Provide the [x, y] coordinate of the cell's center where the given text is located.  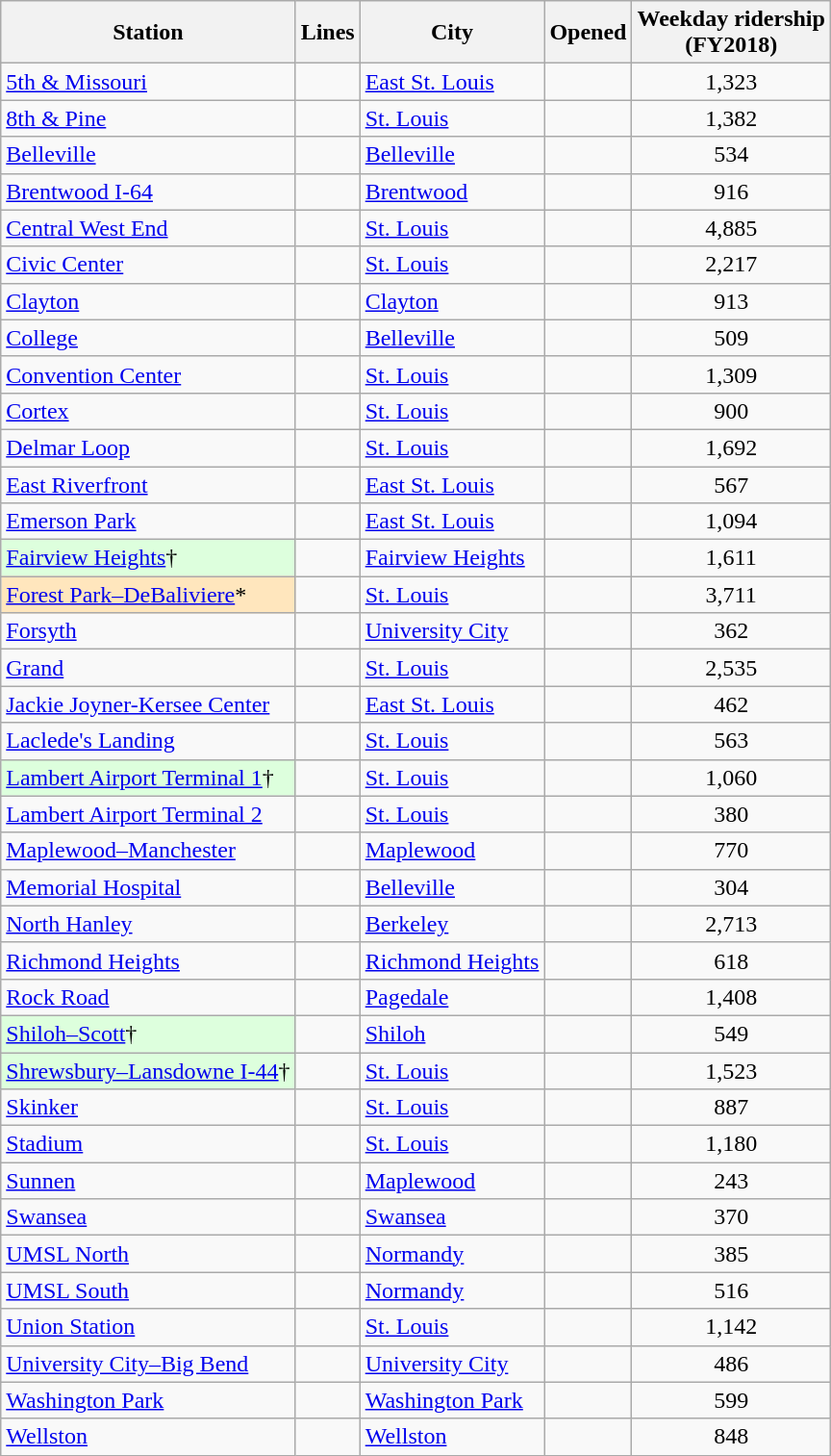
East Riverfront [148, 484]
Jackie Joyner-Kersee Center [148, 704]
916 [731, 192]
462 [731, 704]
Weekday ridership(FY2018) [731, 33]
2,535 [731, 668]
1,060 [731, 778]
Laclede's Landing [148, 741]
1,408 [731, 997]
Fairview Heights† [148, 558]
1,180 [731, 1144]
8th & Pine [148, 118]
Lambert Airport Terminal 2 [148, 814]
Union Station [148, 1327]
486 [731, 1364]
Civic Center [148, 265]
1,523 [731, 1071]
Pagedale [452, 997]
Station [148, 33]
UMSL South [148, 1290]
Sunnen [148, 1181]
Emerson Park [148, 522]
Brentwood [452, 192]
Delmar Loop [148, 447]
1,692 [731, 447]
North Hanley [148, 924]
509 [731, 338]
534 [731, 155]
University City–Big Bend [148, 1364]
599 [731, 1400]
Fairview Heights [452, 558]
563 [731, 741]
Shiloh [452, 1034]
4,885 [731, 228]
Forest Park–DeBaliviere* [148, 595]
Skinker [148, 1108]
1,309 [731, 374]
848 [731, 1437]
Forsyth [148, 631]
Convention Center [148, 374]
1,611 [731, 558]
243 [731, 1181]
770 [731, 851]
567 [731, 484]
5th & Missouri [148, 82]
Shrewsbury–Lansdowne I-44† [148, 1071]
Stadium [148, 1144]
362 [731, 631]
Cortex [148, 411]
2,217 [731, 265]
2,713 [731, 924]
City [452, 33]
UMSL North [148, 1254]
Rock Road [148, 997]
1,323 [731, 82]
1,094 [731, 522]
Memorial Hospital [148, 887]
380 [731, 814]
3,711 [731, 595]
Maplewood–Manchester [148, 851]
370 [731, 1217]
Lambert Airport Terminal 1† [148, 778]
900 [731, 411]
516 [731, 1290]
Opened [589, 33]
385 [731, 1254]
Grand [148, 668]
618 [731, 960]
1,142 [731, 1327]
Lines [327, 33]
Central West End [148, 228]
Shiloh–Scott† [148, 1034]
304 [731, 887]
1,382 [731, 118]
Brentwood I-64 [148, 192]
549 [731, 1034]
College [148, 338]
887 [731, 1108]
913 [731, 301]
Berkeley [452, 924]
